Determine the (x, y) coordinate at the center of the cell enclosing the given text.  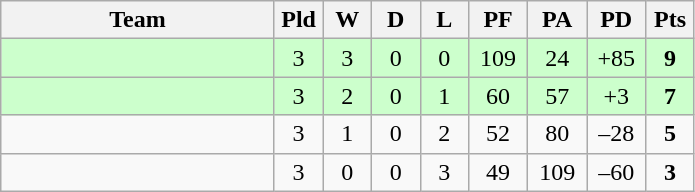
Pld (298, 20)
W (348, 20)
+85 (616, 58)
80 (558, 134)
24 (558, 58)
PA (558, 20)
D (396, 20)
49 (498, 172)
+3 (616, 96)
–60 (616, 172)
9 (670, 58)
5 (670, 134)
–28 (616, 134)
60 (498, 96)
52 (498, 134)
57 (558, 96)
PD (616, 20)
Team (138, 20)
L (444, 20)
PF (498, 20)
Pts (670, 20)
7 (670, 96)
